Output the [x, y] coordinate of the center of the cell containing the given text.  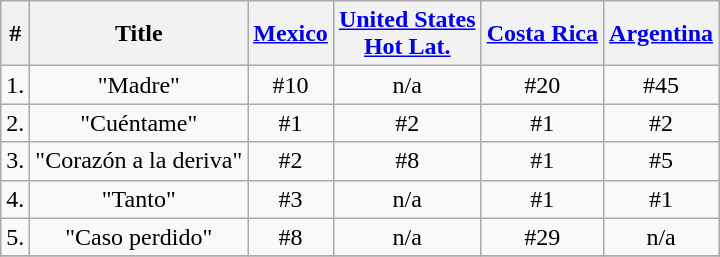
#20 [542, 85]
3. [16, 161]
#10 [291, 85]
Mexico [291, 34]
Argentina [662, 34]
"Corazón a la deriva" [139, 161]
#29 [542, 237]
# [16, 34]
Costa Rica [542, 34]
"Caso perdido" [139, 237]
"Madre" [139, 85]
United StatesHot Lat. [407, 34]
4. [16, 199]
5. [16, 237]
2. [16, 123]
"Tanto" [139, 199]
1. [16, 85]
Title [139, 34]
#5 [662, 161]
#45 [662, 85]
"Cuéntame" [139, 123]
#3 [291, 199]
